Identify which cell holds the provided text, then report its [X, Y] central coordinate. 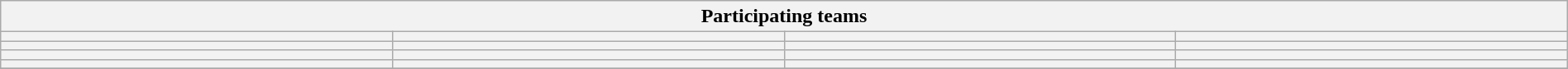
Participating teams [784, 16]
